Pinpoint the cell where the given text exists, returning its (x, y) midpoint coordinate. 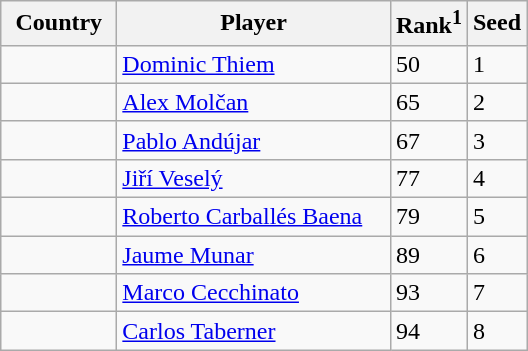
Dominic Thiem (254, 64)
94 (428, 331)
65 (428, 102)
67 (428, 140)
Pablo Andújar (254, 140)
4 (496, 178)
Roberto Carballés Baena (254, 217)
3 (496, 140)
Seed (496, 24)
Alex Molčan (254, 102)
77 (428, 178)
93 (428, 293)
Jaume Munar (254, 255)
8 (496, 331)
5 (496, 217)
79 (428, 217)
50 (428, 64)
Marco Cecchinato (254, 293)
89 (428, 255)
Country (59, 24)
6 (496, 255)
1 (496, 64)
Rank1 (428, 24)
2 (496, 102)
Player (254, 24)
Jiří Veselý (254, 178)
Carlos Taberner (254, 331)
7 (496, 293)
